Return (X, Y) of the center of cell containing provided text 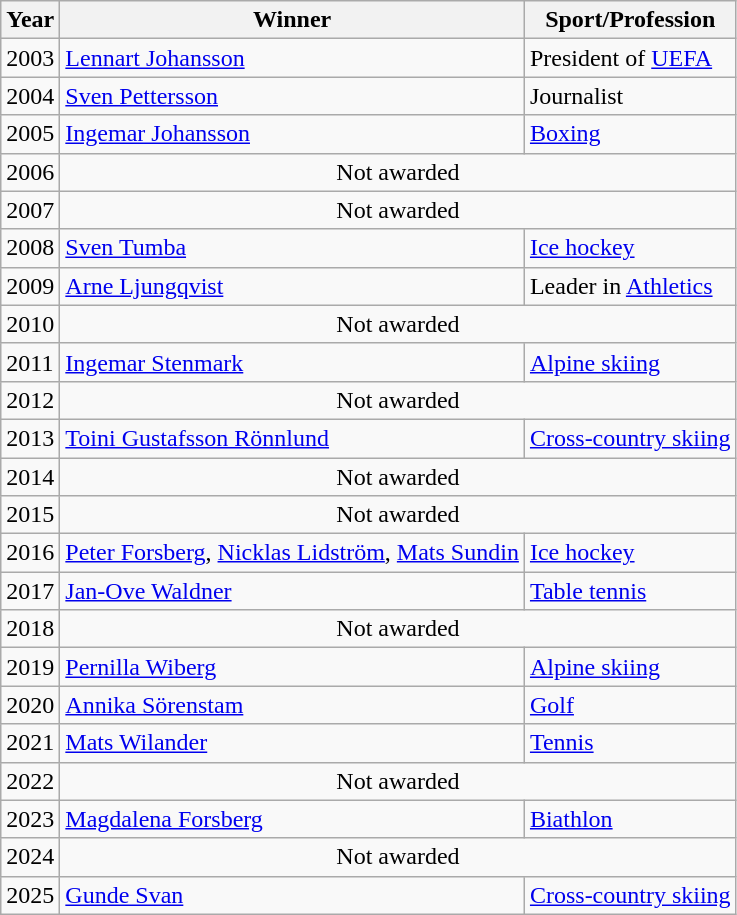
2021 (30, 743)
2017 (30, 591)
Table tennis (630, 591)
Biathlon (630, 819)
Lennart Johansson (292, 58)
Golf (630, 705)
2023 (30, 819)
2004 (30, 96)
2011 (30, 362)
Sven Tumba (292, 248)
Winner (292, 20)
Ingemar Stenmark (292, 362)
Year (30, 20)
2015 (30, 515)
Toini Gustafsson Rönnlund (292, 438)
Arne Ljungqvist (292, 286)
Annika Sörenstam (292, 705)
Leader in Athletics (630, 286)
2005 (30, 134)
2014 (30, 477)
2012 (30, 400)
Mats Wilander (292, 743)
Gunde Svan (292, 895)
Pernilla Wiberg (292, 667)
Ingemar Johansson (292, 134)
Sven Pettersson (292, 96)
2006 (30, 172)
Boxing (630, 134)
President of UEFA (630, 58)
2020 (30, 705)
Peter Forsberg, Nicklas Lidström, Mats Sundin (292, 553)
Sport/Profession (630, 20)
2013 (30, 438)
2024 (30, 857)
2010 (30, 324)
Jan-Ove Waldner (292, 591)
Tennis (630, 743)
2022 (30, 781)
2007 (30, 210)
2008 (30, 248)
2009 (30, 286)
Magdalena Forsberg (292, 819)
2003 (30, 58)
2018 (30, 629)
Journalist (630, 96)
2019 (30, 667)
2016 (30, 553)
2025 (30, 895)
